Detect which cell encompasses the target text, then output its (x, y) center coordinate. 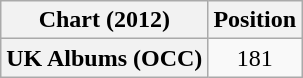
UK Albums (OCC) (104, 58)
Position (255, 20)
181 (255, 58)
Chart (2012) (104, 20)
